Locate the cell with the specified text and output its (X, Y) center coordinate. 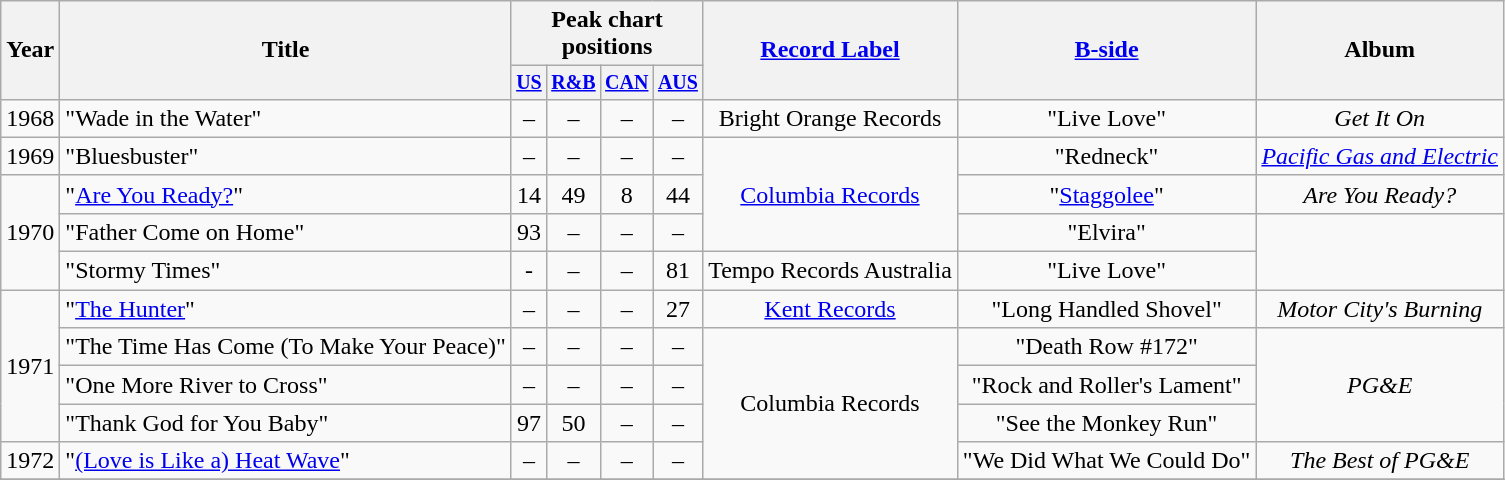
"Death Row #172" (1106, 347)
US (528, 82)
81 (678, 271)
Pacific Gas and Electric (1380, 156)
"One More River to Cross" (286, 385)
Record Label (830, 50)
Title (286, 50)
Kent Records (830, 309)
PG&E (1380, 385)
AUS (678, 82)
93 (528, 232)
CAN (626, 82)
Album (1380, 50)
"Stormy Times" (286, 271)
"Father Come on Home" (286, 232)
1968 (30, 118)
"Rock and Roller's Lament" (1106, 385)
"Elvira" (1106, 232)
- (528, 271)
Peak chartpositions (606, 34)
"Long Handled Shovel" (1106, 309)
1970 (30, 232)
8 (626, 194)
49 (573, 194)
1971 (30, 366)
97 (528, 423)
Get It On (1380, 118)
"Redneck" (1106, 156)
Motor City's Burning (1380, 309)
"(Love is Like a) Heat Wave" (286, 461)
R&B (573, 82)
Bright Orange Records (830, 118)
44 (678, 194)
"Wade in the Water" (286, 118)
"See the Monkey Run" (1106, 423)
"We Did What We Could Do" (1106, 461)
The Best of PG&E (1380, 461)
Are You Ready? (1380, 194)
27 (678, 309)
"Are You Ready?" (286, 194)
Year (30, 50)
"Staggolee" (1106, 194)
1972 (30, 461)
1969 (30, 156)
"The Time Has Come (To Make Your Peace)" (286, 347)
Tempo Records Australia (830, 271)
"Thank God for You Baby" (286, 423)
14 (528, 194)
"Bluesbuster" (286, 156)
50 (573, 423)
"The Hunter" (286, 309)
B-side (1106, 50)
